Return (X, Y) of the center of cell containing provided text 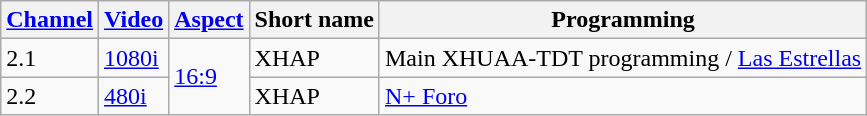
1080i (134, 58)
Video (134, 20)
2.2 (50, 96)
Main XHUAA-TDT programming / Las Estrellas (622, 58)
N+ Foro (622, 96)
Channel (50, 20)
16:9 (209, 77)
480i (134, 96)
2.1 (50, 58)
Aspect (209, 20)
Programming (622, 20)
Short name (314, 20)
